Output the [X, Y] coordinate of the center of the cell containing the given text.  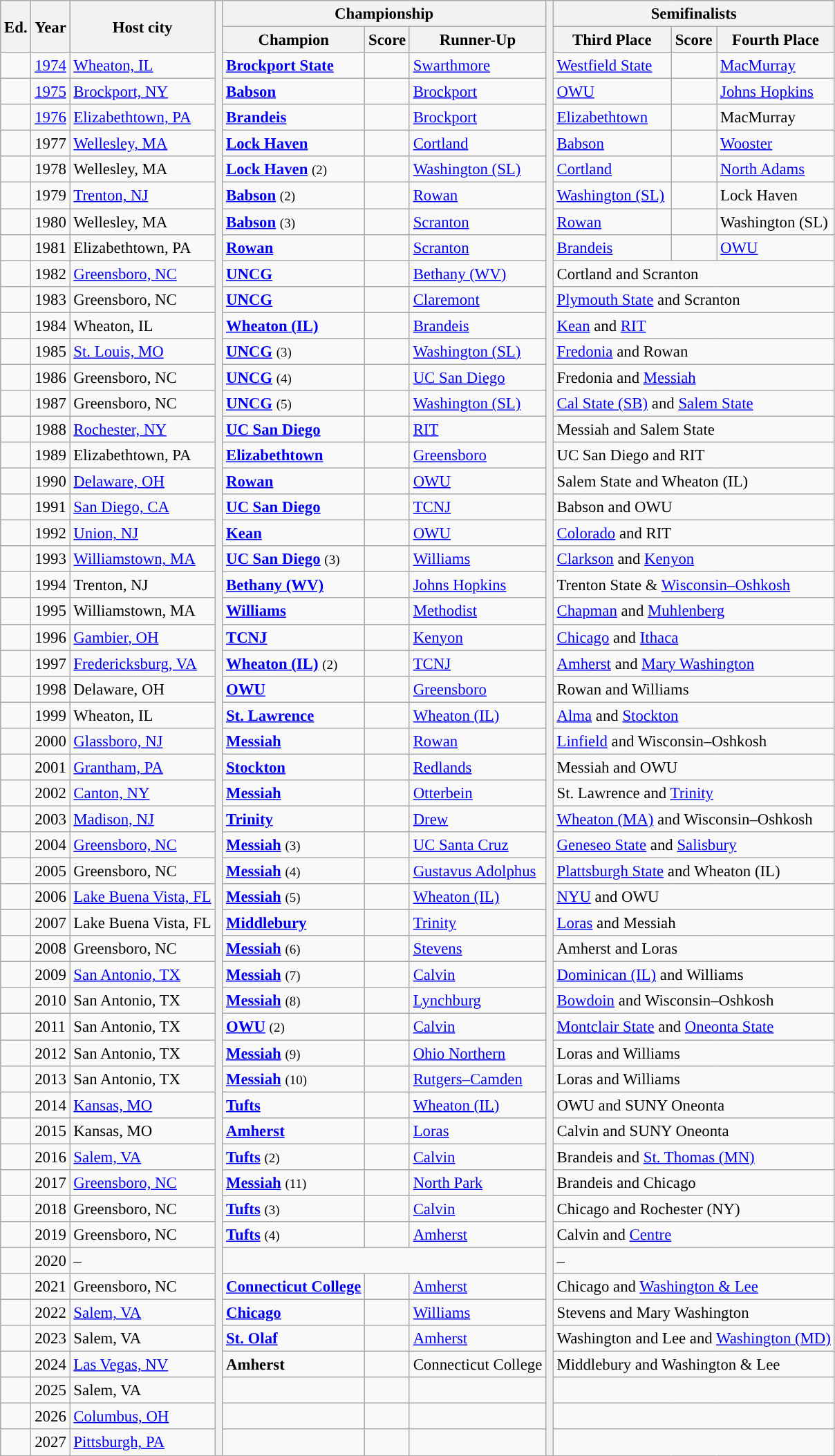
2021 [50, 1287]
Middlebury [294, 923]
Fredonia and Rowan [694, 352]
2000 [50, 741]
1978 [50, 169]
Messiah (10) [294, 1079]
St. Louis, MO [142, 352]
Union, NJ [142, 533]
Plymouth State and Scranton [694, 299]
2023 [50, 1339]
1975 [50, 92]
Stockton [294, 767]
Claremont [477, 299]
Swarthmore [477, 66]
UC San Diego (3) [294, 559]
1986 [50, 377]
Semifinalists [694, 14]
2018 [50, 1209]
Champion [294, 40]
Fredonia and Messiah [694, 377]
Third Place [612, 40]
2015 [50, 1131]
UC San Diego and RIT [694, 455]
1998 [50, 689]
Redlands [477, 767]
Las Vegas, NV [142, 1365]
Cortland and Scranton [694, 274]
Lock Haven (2) [294, 169]
2013 [50, 1079]
Chicago and Rochester (NY) [694, 1209]
Loras and Messiah [694, 923]
2026 [50, 1417]
Rochester, NY [142, 429]
2014 [50, 1105]
Salem State and Wheaton (IL) [694, 482]
Glassboro, NJ [142, 741]
Geneseo State and Salisbury [694, 845]
Messiah (8) [294, 1001]
2022 [50, 1313]
2004 [50, 845]
UC Santa Cruz [477, 845]
OWU and SUNY Oneonta [694, 1105]
Madison, NJ [142, 819]
Canton, NY [142, 793]
Tufts (3) [294, 1209]
Stevens [477, 949]
2020 [50, 1260]
RIT [477, 429]
Messiah and Salem State [694, 429]
Columbus, OH [142, 1417]
Amherst and Mary Washington [694, 663]
Tufts [294, 1105]
OWU (2) [294, 1027]
Messiah (3) [294, 845]
Year [50, 26]
UNCG (3) [294, 352]
2008 [50, 949]
Brockport, NY [142, 92]
Plattsburgh State and Wheaton (IL) [694, 871]
North Park [477, 1183]
2019 [50, 1235]
Calvin and SUNY Oneonta [694, 1131]
2011 [50, 1027]
Colorado and RIT [694, 533]
Fourth Place [776, 40]
Drew [477, 819]
1994 [50, 585]
Rutgers–Camden [477, 1079]
Ohio Northern [477, 1053]
2006 [50, 897]
1988 [50, 429]
Grantham, PA [142, 767]
Brandeis and Chicago [694, 1183]
Babson and OWU [694, 507]
Ed. [16, 26]
Chicago and Ithaca [694, 637]
1987 [50, 404]
1976 [50, 117]
Gustavus Adolphus [477, 871]
Babson (2) [294, 196]
UNCG (5) [294, 404]
Rowan and Williams [694, 689]
Kenyon [477, 637]
1984 [50, 325]
Kean [294, 533]
Westfield State [612, 66]
1981 [50, 247]
Amherst and Loras [694, 949]
2009 [50, 975]
Messiah (9) [294, 1053]
Alma and Stockton [694, 715]
2001 [50, 767]
1993 [50, 559]
2025 [50, 1390]
Messiah (6) [294, 949]
St. Olaf [294, 1339]
Calvin and Centre [694, 1235]
1989 [50, 455]
1997 [50, 663]
Chicago and Washington & Lee [694, 1287]
Brandeis and St. Thomas (MN) [694, 1157]
San Diego, CA [142, 507]
1985 [50, 352]
Pittsburgh, PA [142, 1443]
1995 [50, 612]
2007 [50, 923]
Wooster [776, 144]
Methodist [477, 612]
1992 [50, 533]
Brockport State [294, 66]
Messiah (7) [294, 975]
Linfield and Wisconsin–Oshkosh [694, 741]
1999 [50, 715]
2003 [50, 819]
2024 [50, 1365]
Stevens and Mary Washington [694, 1313]
1980 [50, 222]
2027 [50, 1443]
North Adams [776, 169]
Championship [384, 14]
Chicago [294, 1313]
2016 [50, 1157]
UNCG (4) [294, 377]
1979 [50, 196]
NYU and OWU [694, 897]
Cal State (SB) and Salem State [694, 404]
St. Lawrence and Trinity [694, 793]
Gambier, OH [142, 637]
2012 [50, 1053]
Lynchburg [477, 1001]
1996 [50, 637]
1983 [50, 299]
1982 [50, 274]
1991 [50, 507]
2010 [50, 1001]
Middlebury and Washington & Lee [694, 1365]
Messiah (11) [294, 1183]
2005 [50, 871]
Runner-Up [477, 40]
Tufts (2) [294, 1157]
Tufts (4) [294, 1235]
Messiah (5) [294, 897]
Loras [477, 1131]
Messiah and OWU [694, 767]
1977 [50, 144]
2002 [50, 793]
Trenton State & Wisconsin–Oshkosh [694, 585]
Fredericksburg, VA [142, 663]
Kean and RIT [694, 325]
1990 [50, 482]
Dominican (IL) and Williams [694, 975]
1974 [50, 66]
Bowdoin and Wisconsin–Oshkosh [694, 1001]
Host city [142, 26]
Wheaton (MA) and Wisconsin–Oshkosh [694, 819]
Babson (3) [294, 222]
Montclair State and Oneonta State [694, 1027]
Otterbein [477, 793]
2017 [50, 1183]
Washington and Lee and Washington (MD) [694, 1339]
Clarkson and Kenyon [694, 559]
Wheaton (IL) (2) [294, 663]
Messiah (4) [294, 871]
Chapman and Muhlenberg [694, 612]
St. Lawrence [294, 715]
